Return the [X, Y] coordinate for the center point of the cell that contains the specified text.  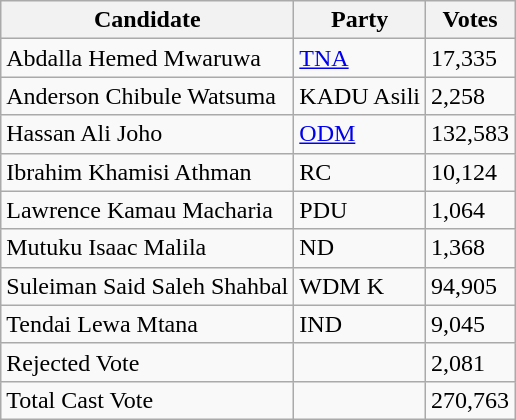
Rejected Vote [148, 362]
1,064 [470, 210]
Candidate [148, 20]
Votes [470, 20]
2,081 [470, 362]
9,045 [470, 324]
Abdalla Hemed Mwaruwa [148, 58]
IND [360, 324]
Anderson Chibule Watsuma [148, 96]
KADU Asili [360, 96]
1,368 [470, 248]
Party [360, 20]
2,258 [470, 96]
270,763 [470, 400]
ODM [360, 134]
10,124 [470, 172]
Suleiman Said Saleh Shahbal [148, 286]
Total Cast Vote [148, 400]
PDU [360, 210]
Lawrence Kamau Macharia [148, 210]
94,905 [470, 286]
Hassan Ali Joho [148, 134]
Ibrahim Khamisi Athman [148, 172]
RC [360, 172]
TNA [360, 58]
WDM K [360, 286]
ND [360, 248]
Mutuku Isaac Malila [148, 248]
132,583 [470, 134]
Tendai Lewa Mtana [148, 324]
17,335 [470, 58]
